From the cell containing the given text, extract its center point as [X, Y] coordinate. 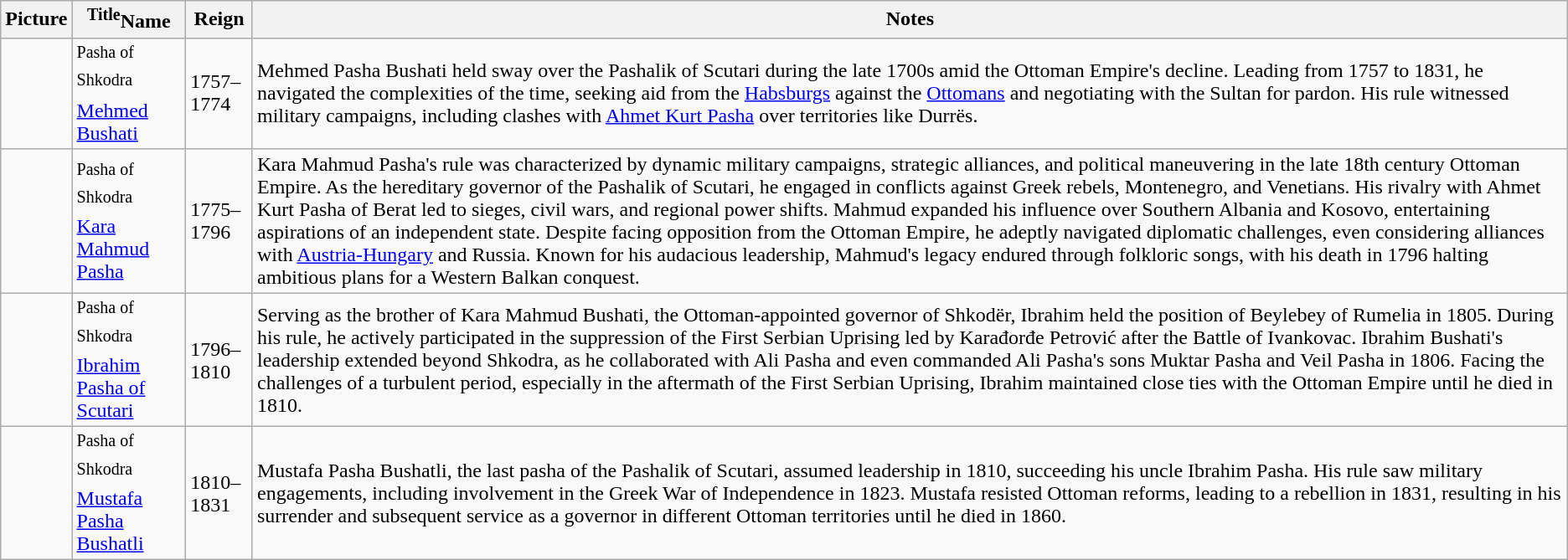
1810–1831 [219, 492]
TitleName [129, 20]
1775–1796 [219, 221]
Pasha of ShkodraKara Mahmud Pasha [129, 221]
Notes [910, 20]
1757–1774 [219, 93]
Pasha of ShkodraMustafa Pasha Bushatli [129, 492]
Pasha of ShkodraMehmed Bushati [129, 93]
Reign [219, 20]
Pasha of ShkodraIbrahim Pasha of Scutari [129, 360]
Picture [37, 20]
1796–1810 [219, 360]
